Capture the cell that displays the provided text and extract its (x, y) central coordinate. 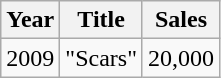
20,000 (180, 58)
Year (30, 20)
"Scars" (102, 58)
Title (102, 20)
Sales (180, 20)
2009 (30, 58)
